Detect which cell encompasses the target text, then output its (x, y) center coordinate. 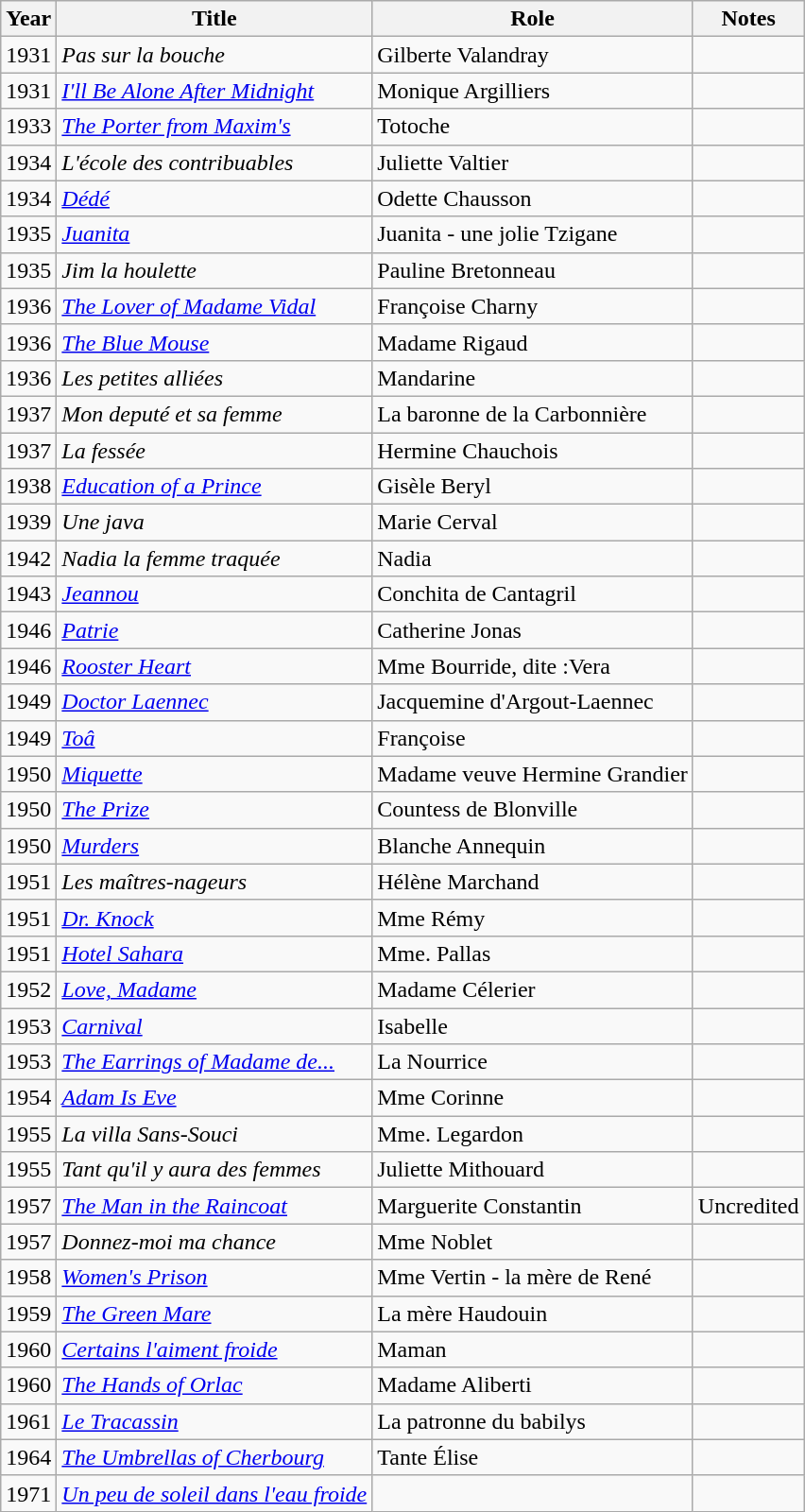
Rooster Heart (214, 666)
Madame veuve Hermine Grandier (533, 774)
Jacquemine d'Argout-Laennec (533, 702)
La Nourrice (533, 1062)
Totoche (533, 127)
Conchita de Cantagril (533, 594)
Murders (214, 846)
Mme Bourride, dite :Vera (533, 666)
Mon deputé et sa femme (214, 414)
The Blue Mouse (214, 342)
Un peu de soleil dans l'eau froide (214, 1493)
Role (533, 19)
Tant qu'il y aura des femmes (214, 1170)
Blanche Annequin (533, 846)
Title (214, 19)
La patronne du babilys (533, 1421)
The Prize (214, 810)
Jim la houlette (214, 270)
Love, Madame (214, 989)
1964 (28, 1457)
Mme Vertin - la mère de René (533, 1278)
Tante Élise (533, 1457)
Catherine Jonas (533, 630)
Jeannou (214, 594)
Mme. Pallas (533, 954)
Dr. Knock (214, 918)
La fessée (214, 451)
Doctor Laennec (214, 702)
Mme. Legardon (533, 1134)
Odette Chausson (533, 198)
Dédé (214, 198)
Monique Argilliers (533, 91)
I'll Be Alone After Midnight (214, 91)
1942 (28, 558)
Marguerite Constantin (533, 1206)
Mme Rémy (533, 918)
Gisèle Beryl (533, 487)
Isabelle (533, 1025)
Year (28, 19)
Une java (214, 523)
The Umbrellas of Cherbourg (214, 1457)
La baronne de la Carbonnière (533, 414)
Donnez-moi ma chance (214, 1242)
Uncredited (748, 1206)
Pauline Bretonneau (533, 270)
Carnival (214, 1025)
Madame Aliberti (533, 1385)
Hermine Chauchois (533, 451)
The Earrings of Madame de... (214, 1062)
Patrie (214, 630)
Madame Célerier (533, 989)
1939 (28, 523)
1959 (28, 1314)
La villa Sans-Souci (214, 1134)
Marie Cerval (533, 523)
Education of a Prince (214, 487)
Miquette (214, 774)
Pas sur la bouche (214, 55)
Françoise Charny (533, 306)
Juanita - une jolie Tzigane (533, 234)
1943 (28, 594)
1971 (28, 1493)
Juanita (214, 234)
1933 (28, 127)
Madame Rigaud (533, 342)
Mme Corinne (533, 1098)
Les petites alliées (214, 378)
Françoise (533, 738)
Women's Prison (214, 1278)
Adam Is Eve (214, 1098)
Countess de Blonville (533, 810)
1958 (28, 1278)
Mme Noblet (533, 1242)
The Porter from Maxim's (214, 127)
Mandarine (533, 378)
Hélène Marchand (533, 882)
The Green Mare (214, 1314)
The Lover of Madame Vidal (214, 306)
Certains l'aiment froide (214, 1349)
The Hands of Orlac (214, 1385)
Notes (748, 19)
Nadia la femme traquée (214, 558)
Les maîtres-nageurs (214, 882)
1952 (28, 989)
Gilberte Valandray (533, 55)
Le Tracassin (214, 1421)
1954 (28, 1098)
Maman (533, 1349)
Juliette Valtier (533, 163)
The Man in the Raincoat (214, 1206)
L'école des contribuables (214, 163)
La mère Haudouin (533, 1314)
1938 (28, 487)
Toâ (214, 738)
Juliette Mithouard (533, 1170)
Hotel Sahara (214, 954)
Nadia (533, 558)
1961 (28, 1421)
